Provide the (x, y) coordinate of the cell's center where the given text is located.  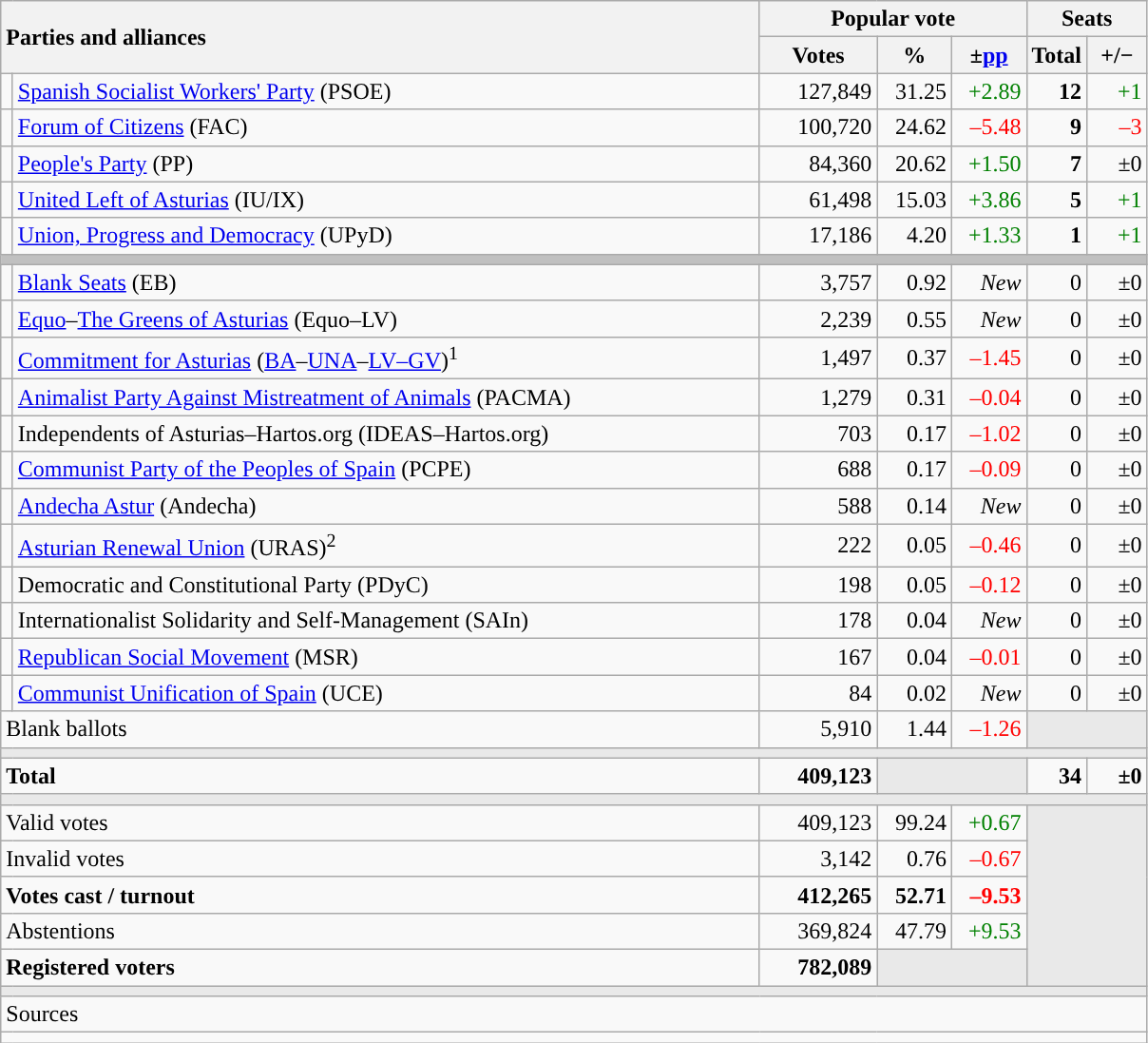
0.31 (914, 397)
0.14 (914, 506)
–3 (1118, 127)
1,279 (818, 397)
Seats (1087, 19)
84,360 (818, 164)
7 (1057, 164)
15.03 (914, 200)
Votes (818, 55)
5 (1057, 200)
1,497 (818, 357)
Abstentions (380, 931)
Communist Unification of Spain (UCE) (386, 693)
17,186 (818, 236)
2,239 (818, 319)
99.24 (914, 822)
0.92 (914, 282)
Asturian Renewal Union (URAS)2 (386, 546)
61,498 (818, 200)
Independents of Asturias–Hartos.org (IDEAS–Hartos.org) (386, 434)
+1.50 (988, 164)
688 (818, 470)
Commitment for Asturias (BA–UNA–LV–GV)1 (386, 357)
+2.89 (988, 91)
24.62 (914, 127)
100,720 (818, 127)
31.25 (914, 91)
52.71 (914, 895)
47.79 (914, 931)
Internationalist Solidarity and Self-Management (SAIn) (386, 621)
198 (818, 585)
0.02 (914, 693)
Blank ballots (380, 729)
±pp (988, 55)
Animalist Party Against Mistreatment of Animals (PACMA) (386, 397)
12 (1057, 91)
178 (818, 621)
4.20 (914, 236)
Andecha Astur (Andecha) (386, 506)
3,757 (818, 282)
% (914, 55)
0.37 (914, 357)
–0.67 (988, 859)
–0.01 (988, 657)
+9.53 (988, 931)
Spanish Socialist Workers' Party (PSOE) (386, 91)
703 (818, 434)
3,142 (818, 859)
20.62 (914, 164)
1.44 (914, 729)
34 (1057, 776)
Valid votes (380, 822)
588 (818, 506)
–5.48 (988, 127)
Equo–The Greens of Asturias (Equo–LV) (386, 319)
–0.46 (988, 546)
Sources (574, 1014)
–1.26 (988, 729)
127,849 (818, 91)
+/− (1118, 55)
Communist Party of the Peoples of Spain (PCPE) (386, 470)
Invalid votes (380, 859)
1 (1057, 236)
Registered voters (380, 967)
0.55 (914, 319)
84 (818, 693)
782,089 (818, 967)
412,265 (818, 895)
Votes cast / turnout (380, 895)
Popular vote (893, 19)
United Left of Asturias (IU/IX) (386, 200)
Forum of Citizens (FAC) (386, 127)
–1.02 (988, 434)
222 (818, 546)
Parties and alliances (380, 37)
Union, Progress and Democracy (UPyD) (386, 236)
5,910 (818, 729)
–0.04 (988, 397)
–9.53 (988, 895)
–0.09 (988, 470)
+1.33 (988, 236)
Republican Social Movement (MSR) (386, 657)
People's Party (PP) (386, 164)
–1.45 (988, 357)
–0.12 (988, 585)
Blank Seats (EB) (386, 282)
+0.67 (988, 822)
0.76 (914, 859)
167 (818, 657)
9 (1057, 127)
+3.86 (988, 200)
Democratic and Constitutional Party (PDyC) (386, 585)
369,824 (818, 931)
